Scan for the cell matching the given text and deliver its (x, y) coordinate at center. 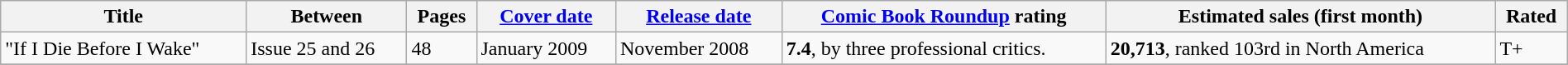
January 2009 (546, 48)
48 (442, 48)
Between (327, 17)
Rated (1532, 17)
November 2008 (698, 48)
Comic Book Roundup rating (944, 17)
Title (124, 17)
T+ (1532, 48)
"If I Die Before I Wake" (124, 48)
Issue 25 and 26 (327, 48)
7.4, by three professional critics. (944, 48)
Estimated sales (first month) (1300, 17)
Cover date (546, 17)
20,713, ranked 103rd in North America (1300, 48)
Release date (698, 17)
Pages (442, 17)
